Search for the cell housing the specified text and yield its (x, y) center coordinate. 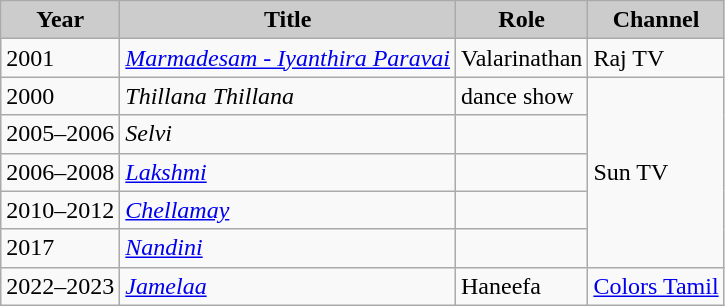
Thillana Thillana (288, 96)
Sun TV (656, 172)
Role (522, 20)
Chellamay (288, 210)
Lakshmi (288, 172)
Selvi (288, 134)
Nandini (288, 248)
Raj TV (656, 58)
dance show (522, 96)
Channel (656, 20)
Title (288, 20)
2017 (60, 248)
Colors Tamil (656, 286)
2005–2006 (60, 134)
Marmadesam - Iyanthira Paravai (288, 58)
2010–2012 (60, 210)
2001 (60, 58)
Valarinathan (522, 58)
Year (60, 20)
2000 (60, 96)
Jamelaa (288, 286)
2022–2023 (60, 286)
Haneefa (522, 286)
2006–2008 (60, 172)
